Find where the given text appears and provide that cell's center as [x, y] coordinate. 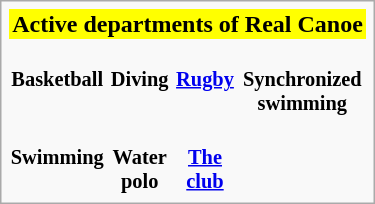
Basketball [57, 80]
Swimming [57, 158]
Active departments of Real Canoe [187, 24]
Rugby [205, 80]
The club [205, 158]
Diving [140, 80]
Synchronized swimming [302, 80]
Water polo [140, 158]
